Extract the (X, Y) coordinate from the center of the cell holding the provided text.  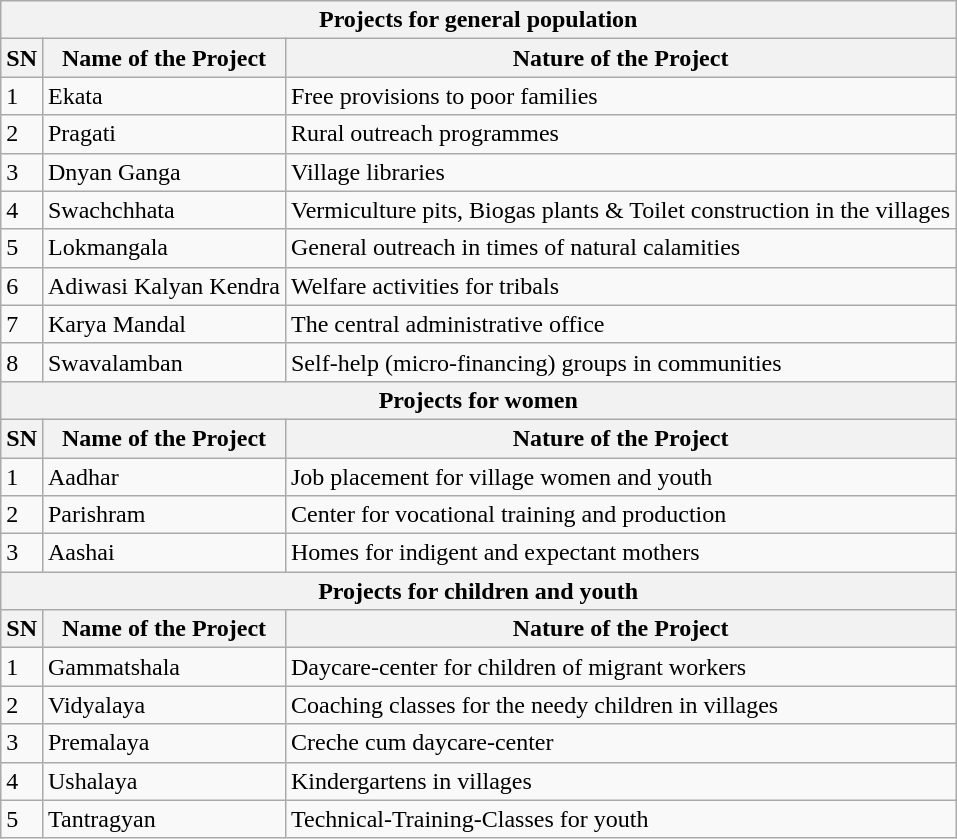
Aadhar (164, 477)
Daycare-center for children of migrant workers (620, 667)
Free provisions to poor families (620, 96)
Premalaya (164, 743)
Coaching classes for the needy children in villages (620, 705)
Rural outreach programmes (620, 134)
Swavalamban (164, 362)
7 (22, 324)
Ushalaya (164, 781)
6 (22, 286)
Technical-Training-Classes for youth (620, 819)
General outreach in times of natural calamities (620, 248)
Self-help (micro-financing) groups in communities (620, 362)
Projects for children and youth (478, 591)
Swachchhata (164, 210)
Vermiculture pits, Biogas plants & Toilet construction in the villages (620, 210)
Job placement for village women and youth (620, 477)
Aashai (164, 553)
Pragati (164, 134)
Parishram (164, 515)
Projects for women (478, 400)
Kindergartens in villages (620, 781)
The central administrative office (620, 324)
Dnyan Ganga (164, 172)
Creche cum daycare-center (620, 743)
Vidyalaya (164, 705)
Karya Mandal (164, 324)
Lokmangala (164, 248)
Gammatshala (164, 667)
Tantragyan (164, 819)
Village libraries (620, 172)
Projects for general population (478, 20)
Homes for indigent and expectant mothers (620, 553)
Ekata (164, 96)
Adiwasi Kalyan Kendra (164, 286)
8 (22, 362)
Center for vocational training and production (620, 515)
Welfare activities for tribals (620, 286)
